For the text-containing cell, return its midpoint in [X, Y] coordinate format. 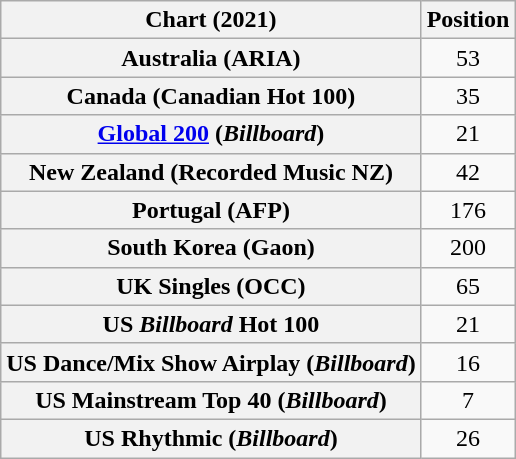
US Billboard Hot 100 [211, 324]
26 [468, 438]
35 [468, 96]
42 [468, 172]
UK Singles (OCC) [211, 286]
53 [468, 58]
Canada (Canadian Hot 100) [211, 96]
7 [468, 400]
Chart (2021) [211, 20]
Position [468, 20]
New Zealand (Recorded Music NZ) [211, 172]
US Dance/Mix Show Airplay (Billboard) [211, 362]
Portugal (AFP) [211, 210]
16 [468, 362]
US Mainstream Top 40 (Billboard) [211, 400]
65 [468, 286]
176 [468, 210]
Global 200 (Billboard) [211, 134]
US Rhythmic (Billboard) [211, 438]
200 [468, 248]
Australia (ARIA) [211, 58]
South Korea (Gaon) [211, 248]
